Detect which cell encompasses the target text, then output its [x, y] center coordinate. 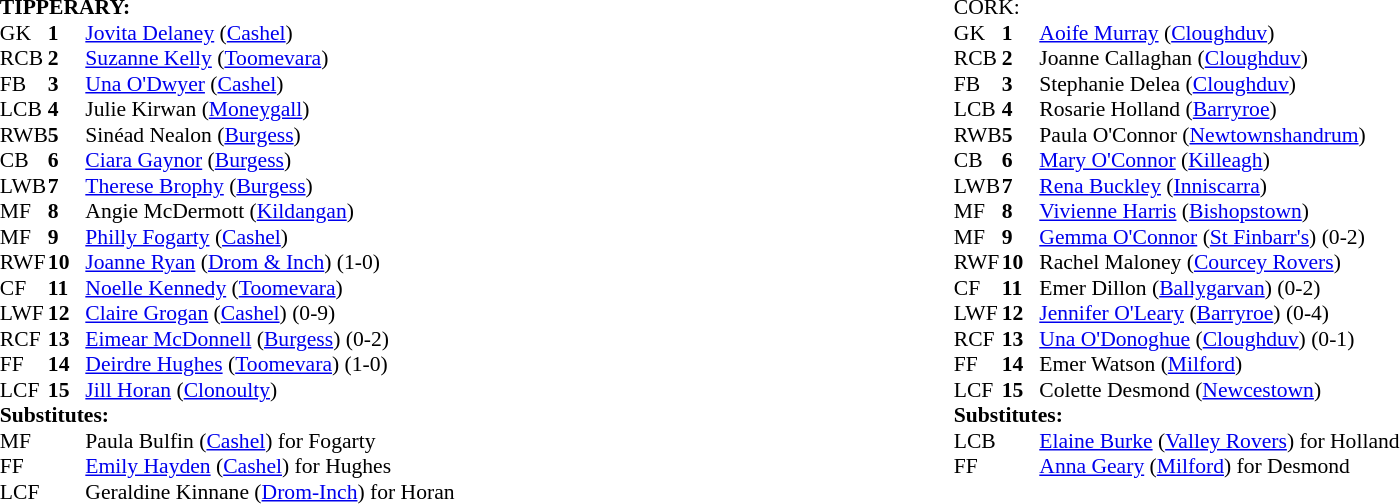
Joanne Ryan (Drom & Inch) (1-0) [270, 263]
Emily Hayden (Cashel) for Hughes [270, 467]
Therese Brophy (Burgess) [270, 186]
Rachel Maloney (Courcey Rovers) [1219, 263]
Jennifer O'Leary (Barryroe) (0-4) [1219, 313]
Jill Horan (Clonoulty) [270, 390]
Aoife Murray (Cloughduv) [1219, 33]
Suzanne Kelly (Toomevara) [270, 59]
Vivienne Harris (Bishopstown) [1219, 211]
Sinéad Nealon (Burgess) [270, 135]
Eimear McDonnell (Burgess) (0-2) [270, 339]
Anna Geary (Milford) for Desmond [1219, 467]
Gemma O'Connor (St Finbarr's) (0-2) [1219, 237]
Claire Grogan (Cashel) (0-9) [270, 313]
Angie McDermott (Kildangan) [270, 211]
Emer Dillon (Ballygarvan) (0-2) [1219, 288]
Una O'Dwyer (Cashel) [270, 84]
Rosarie Holland (Barryroe) [1219, 109]
Elaine Burke (Valley Rovers) for Holland [1219, 441]
Stephanie Delea (Cloughduv) [1219, 84]
Emer Watson (Milford) [1219, 365]
Ciara Gaynor (Burgess) [270, 161]
Deirdre Hughes (Toomevara) (1-0) [270, 365]
Colette Desmond (Newcestown) [1219, 390]
Julie Kirwan (Moneygall) [270, 109]
Noelle Kennedy (Toomevara) [270, 288]
Rena Buckley (Inniscarra) [1219, 186]
Joanne Callaghan (Cloughduv) [1219, 59]
Una O'Donoghue (Cloughduv) (0-1) [1219, 339]
Paula Bulfin (Cashel) for Fogarty [270, 441]
Paula O'Connor (Newtownshandrum) [1219, 135]
Jovita Delaney (Cashel) [270, 33]
Mary O'Connor (Killeagh) [1219, 161]
Philly Fogarty (Cashel) [270, 237]
